Pinpoint the cell where the given text exists, returning its (X, Y) midpoint coordinate. 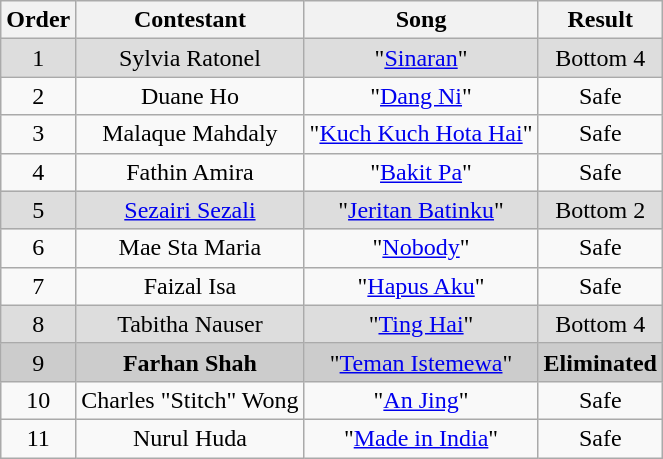
"Made in India" (421, 438)
"Jeritan Batinku" (421, 210)
Bottom 2 (600, 210)
Result (600, 20)
"Nobody" (421, 248)
3 (38, 134)
7 (38, 286)
Charles "Stitch" Wong (190, 400)
4 (38, 172)
11 (38, 438)
9 (38, 362)
5 (38, 210)
6 (38, 248)
Song (421, 20)
Tabitha Nauser (190, 324)
"Sinaran" (421, 58)
Sezairi Sezali (190, 210)
1 (38, 58)
Sylvia Ratonel (190, 58)
"Dang Ni" (421, 96)
Nurul Huda (190, 438)
"Ting Hai" (421, 324)
"Teman Istemewa" (421, 362)
10 (38, 400)
"Hapus Aku" (421, 286)
2 (38, 96)
Order (38, 20)
Faizal Isa (190, 286)
"Bakit Pa" (421, 172)
Mae Sta Maria (190, 248)
Malaque Mahdaly (190, 134)
8 (38, 324)
Duane Ho (190, 96)
"An Jing" (421, 400)
Fathin Amira (190, 172)
Farhan Shah (190, 362)
Eliminated (600, 362)
Contestant (190, 20)
"Kuch Kuch Hota Hai" (421, 134)
